Extract the [X, Y] coordinate from the center of the cell holding the provided text.  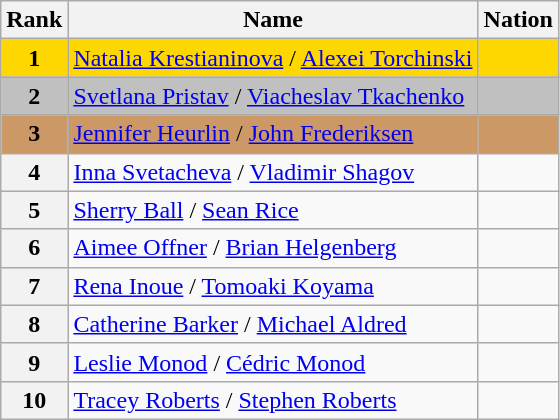
8 [34, 324]
Name [273, 20]
Catherine Barker / Michael Aldred [273, 324]
Nation [518, 20]
7 [34, 286]
Leslie Monod / Cédric Monod [273, 362]
5 [34, 210]
Natalia Krestianinova / Alexei Torchinski [273, 58]
Tracey Roberts / Stephen Roberts [273, 400]
Svetlana Pristav / Viacheslav Tkachenko [273, 96]
2 [34, 96]
10 [34, 400]
Aimee Offner / Brian Helgenberg [273, 248]
Rank [34, 20]
Jennifer Heurlin / John Frederiksen [273, 134]
Rena Inoue / Tomoaki Koyama [273, 286]
4 [34, 172]
Inna Svetacheva / Vladimir Shagov [273, 172]
9 [34, 362]
Sherry Ball / Sean Rice [273, 210]
3 [34, 134]
1 [34, 58]
6 [34, 248]
